Scan for the cell matching the given text and deliver its [x, y] coordinate at center. 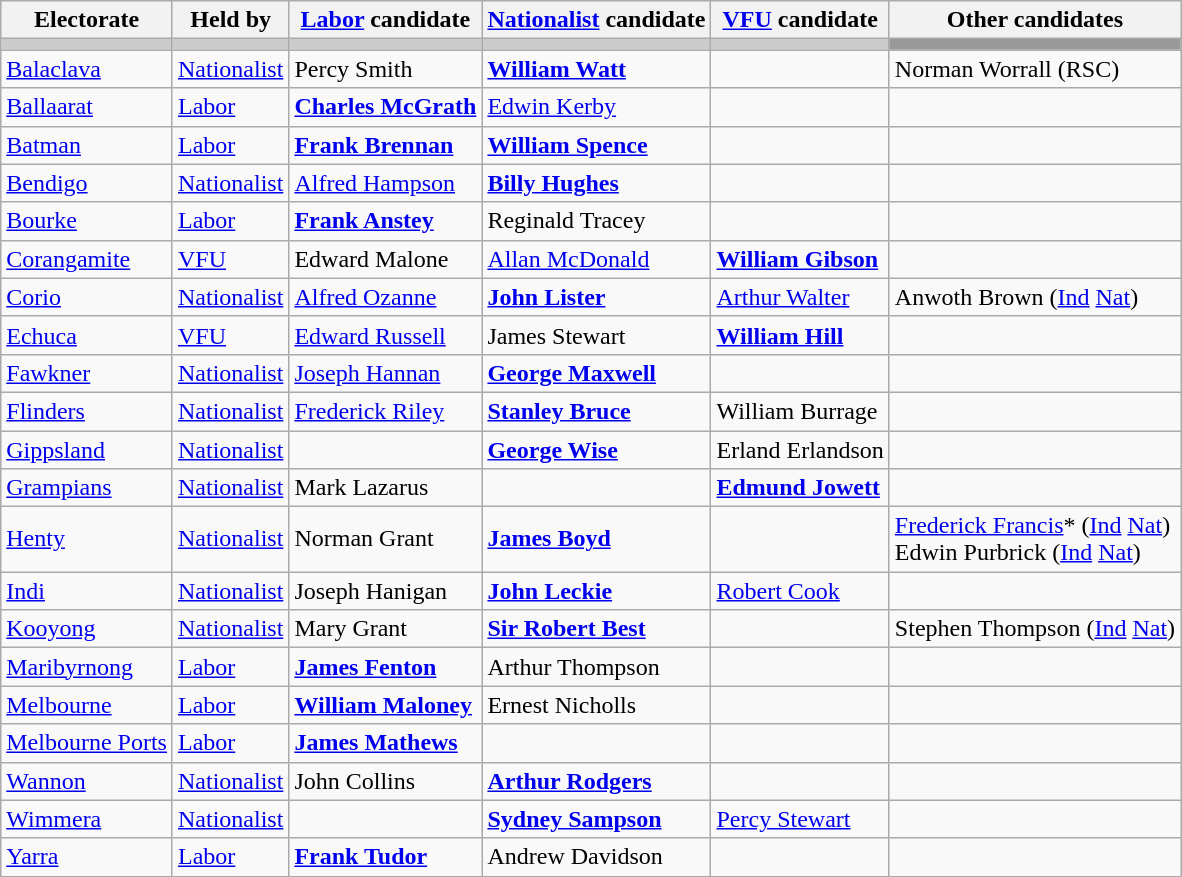
Edward Malone [386, 259]
Bourke [87, 221]
Flinders [87, 411]
James Fenton [386, 667]
Mary Grant [386, 629]
Edward Russell [386, 335]
Indi [87, 591]
Arthur Rodgers [596, 781]
Henty [87, 540]
William Hill [800, 335]
Maribyrnong [87, 667]
Nationalist candidate [596, 20]
Erland Erlandson [800, 449]
Batman [87, 145]
James Stewart [596, 335]
Bendigo [87, 183]
Melbourne Ports [87, 743]
John Leckie [596, 591]
William Maloney [386, 705]
Alfred Ozanne [386, 297]
Gippsland [87, 449]
Melbourne [87, 705]
Norman Worrall (RSC) [1034, 69]
Electorate [87, 20]
Frederick Riley [386, 411]
George Wise [596, 449]
Sydney Sampson [596, 819]
Stanley Bruce [596, 411]
Edwin Kerby [596, 107]
Arthur Walter [800, 297]
Yarra [87, 857]
Wimmera [87, 819]
John Collins [386, 781]
Other candidates [1034, 20]
William Gibson [800, 259]
Arthur Thompson [596, 667]
Allan McDonald [596, 259]
Joseph Hannan [386, 373]
Edmund Jowett [800, 488]
Frank Anstey [386, 221]
William Watt [596, 69]
James Boyd [596, 540]
Stephen Thompson (Ind Nat) [1034, 629]
Grampians [87, 488]
Labor candidate [386, 20]
Corio [87, 297]
Echuca [87, 335]
Billy Hughes [596, 183]
Frank Tudor [386, 857]
Anwoth Brown (Ind Nat) [1034, 297]
Robert Cook [800, 591]
Sir Robert Best [596, 629]
Joseph Hanigan [386, 591]
Charles McGrath [386, 107]
Percy Stewart [800, 819]
Corangamite [87, 259]
Frank Brennan [386, 145]
Ballaarat [87, 107]
George Maxwell [596, 373]
Held by [230, 20]
Frederick Francis* (Ind Nat)Edwin Purbrick (Ind Nat) [1034, 540]
Mark Lazarus [386, 488]
Ernest Nicholls [596, 705]
Norman Grant [386, 540]
Fawkner [87, 373]
VFU candidate [800, 20]
Alfred Hampson [386, 183]
Kooyong [87, 629]
Balaclava [87, 69]
Wannon [87, 781]
Percy Smith [386, 69]
John Lister [596, 297]
Andrew Davidson [596, 857]
James Mathews [386, 743]
William Spence [596, 145]
William Burrage [800, 411]
Reginald Tracey [596, 221]
